Provide the [x, y] coordinate of the cell's center where the given text is located.  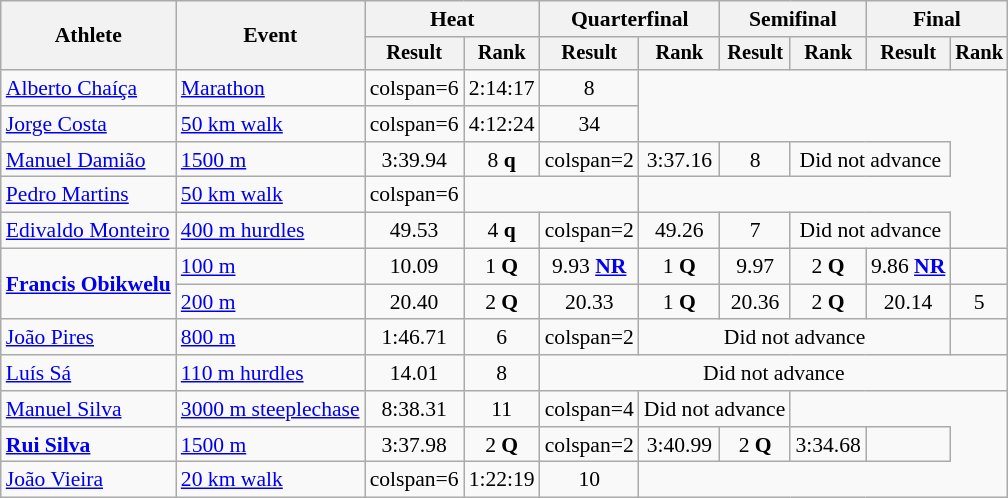
20 km walk [270, 480]
Manuel Silva [88, 409]
3:37.16 [680, 160]
3:39.94 [414, 160]
João Vieira [88, 480]
800 m [270, 338]
Francis Obikwelu [88, 284]
9.86 NR [908, 267]
5 [979, 302]
Final [937, 19]
20.36 [755, 302]
Quarterfinal [630, 19]
7 [755, 231]
Semifinal [793, 19]
49.53 [414, 231]
Edivaldo Monteiro [88, 231]
11 [502, 409]
400 m hurdles [270, 231]
10 [590, 480]
Heat [452, 19]
49.26 [680, 231]
Rui Silva [88, 445]
8:38.31 [414, 409]
9.93 NR [590, 267]
Luís Sá [88, 373]
João Pires [88, 338]
Marathon [270, 88]
200 m [270, 302]
20.33 [590, 302]
4 q [502, 231]
34 [590, 124]
8 q [502, 160]
9.97 [755, 267]
1:46.71 [414, 338]
Pedro Martins [88, 195]
4:12:24 [502, 124]
3:40.99 [680, 445]
100 m [270, 267]
20.14 [908, 302]
Alberto Chaíça [88, 88]
3:34.68 [828, 445]
Athlete [88, 36]
Event [270, 36]
14.01 [414, 373]
6 [502, 338]
Manuel Damião [88, 160]
110 m hurdles [270, 373]
20.40 [414, 302]
3:37.98 [414, 445]
2:14:17 [502, 88]
colspan=4 [590, 409]
1:22:19 [502, 480]
3000 m steeplechase [270, 409]
10.09 [414, 267]
Jorge Costa [88, 124]
